Locate the cell with the specified text and output its [X, Y] center coordinate. 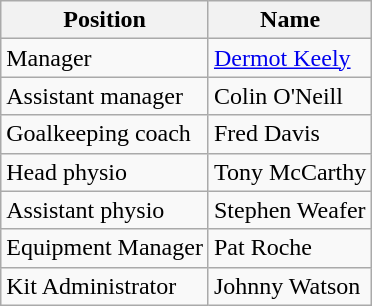
Name [290, 20]
Pat Roche [290, 248]
Tony McCarthy [290, 172]
Kit Administrator [105, 286]
Stephen Weafer [290, 210]
Manager [105, 58]
Goalkeeping coach [105, 134]
Assistant physio [105, 210]
Head physio [105, 172]
Position [105, 20]
Equipment Manager [105, 248]
Johnny Watson [290, 286]
Fred Davis [290, 134]
Colin O'Neill [290, 96]
Dermot Keely [290, 58]
Assistant manager [105, 96]
